Return (X, Y) of the center of cell containing provided text 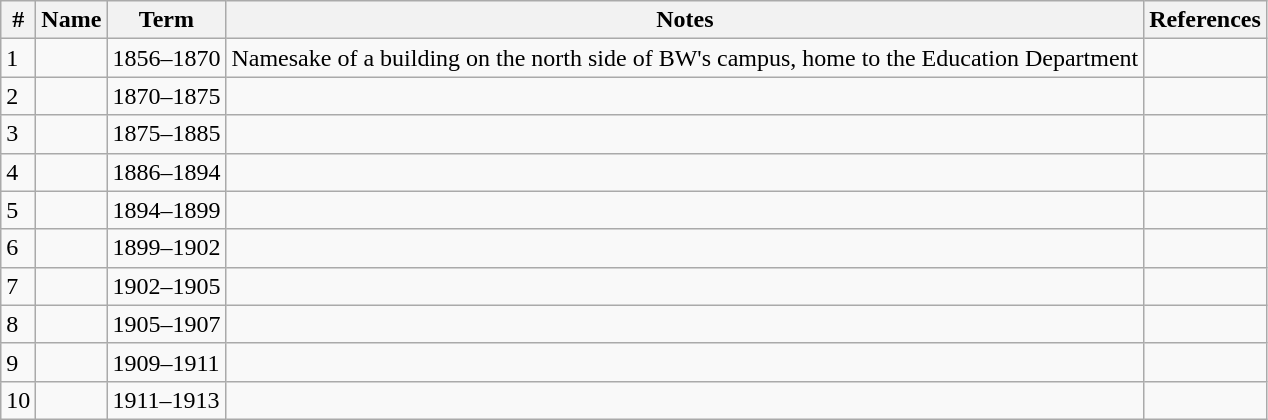
# (18, 20)
References (1206, 20)
Notes (685, 20)
1856–1870 (166, 58)
10 (18, 400)
1909–1911 (166, 362)
1911–1913 (166, 400)
1894–1899 (166, 210)
7 (18, 286)
1886–1894 (166, 172)
1875–1885 (166, 134)
4 (18, 172)
1902–1905 (166, 286)
8 (18, 324)
Term (166, 20)
3 (18, 134)
2 (18, 96)
1905–1907 (166, 324)
1 (18, 58)
6 (18, 248)
1899–1902 (166, 248)
Namesake of a building on the north side of BW's campus, home to the Education Department (685, 58)
1870–1875 (166, 96)
Name (72, 20)
5 (18, 210)
9 (18, 362)
